Determine the [x, y] coordinate at the center of the cell enclosing the given text.  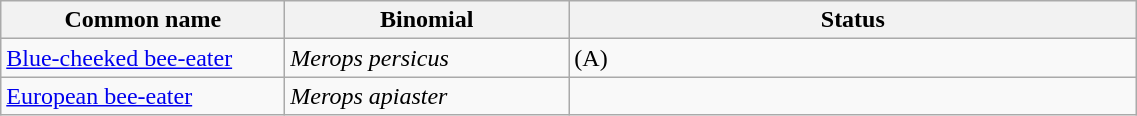
Common name [143, 20]
European bee-eater [143, 96]
Merops apiaster [427, 96]
Merops persicus [427, 58]
Blue-cheeked bee-eater [143, 58]
(A) [853, 58]
Status [853, 20]
Binomial [427, 20]
